Output the [X, Y] coordinate of the center of the cell containing the given text.  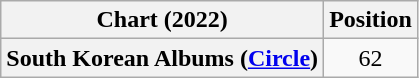
Position [371, 20]
South Korean Albums (Circle) [162, 58]
62 [371, 58]
Chart (2022) [162, 20]
